Detect which cell encompasses the target text, then output its [x, y] center coordinate. 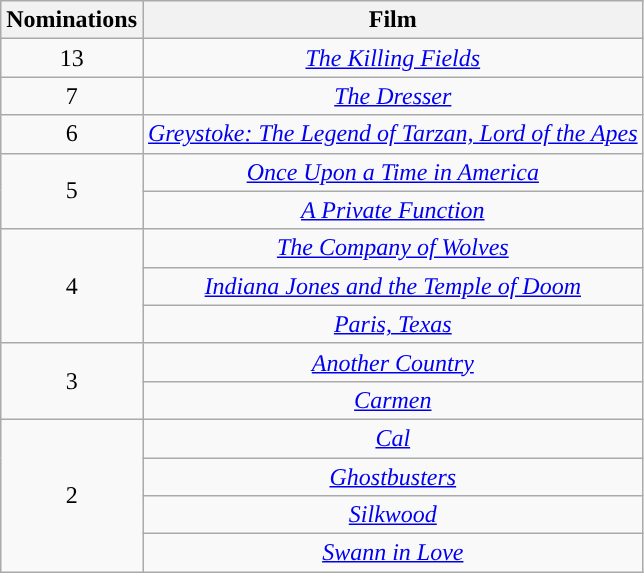
3 [72, 381]
13 [72, 58]
Nominations [72, 20]
Greystoke: The Legend of Tarzan, Lord of the Apes [392, 134]
5 [72, 191]
Once Upon a Time in America [392, 172]
The Killing Fields [392, 58]
Cal [392, 438]
Ghostbusters [392, 477]
4 [72, 286]
6 [72, 134]
Carmen [392, 400]
The Company of Wolves [392, 248]
2 [72, 495]
7 [72, 96]
Swann in Love [392, 553]
Indiana Jones and the Temple of Doom [392, 286]
The Dresser [392, 96]
A Private Function [392, 210]
Paris, Texas [392, 324]
Another Country [392, 362]
Film [392, 20]
Silkwood [392, 515]
